From the cell containing the given text, extract its center point as (X, Y) coordinate. 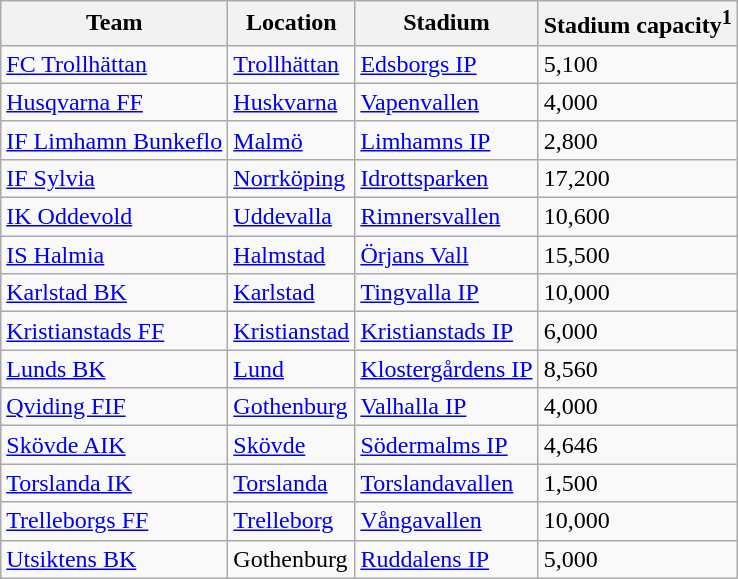
Stadium (446, 24)
Edsborgs IP (446, 64)
17,200 (638, 178)
Location (292, 24)
Huskvarna (292, 102)
IF Limhamn Bunkeflo (114, 140)
Skövde AIK (114, 445)
Södermalms IP (446, 445)
Karlstad BK (114, 293)
Torslandavallen (446, 483)
Kristianstad (292, 331)
Norrköping (292, 178)
6,000 (638, 331)
FC Trollhättan (114, 64)
Karlstad (292, 293)
Lund (292, 369)
Utsiktens BK (114, 559)
Husqvarna FF (114, 102)
Stadium capacity1 (638, 24)
Team (114, 24)
Uddevalla (292, 217)
Kristianstads IP (446, 331)
Kristianstads FF (114, 331)
Ruddalens IP (446, 559)
10,600 (638, 217)
IK Oddevold (114, 217)
1,500 (638, 483)
Rimnersvallen (446, 217)
Halmstad (292, 255)
15,500 (638, 255)
Lunds BK (114, 369)
Vapenvallen (446, 102)
Skövde (292, 445)
IS Halmia (114, 255)
Limhamns IP (446, 140)
4,646 (638, 445)
5,000 (638, 559)
Trelleborg (292, 521)
2,800 (638, 140)
Torslanda IK (114, 483)
Trollhättan (292, 64)
Trelleborgs FF (114, 521)
Idrottsparken (446, 178)
Tingvalla IP (446, 293)
Malmö (292, 140)
Qviding FIF (114, 407)
Vångavallen (446, 521)
Valhalla IP (446, 407)
Klostergårdens IP (446, 369)
IF Sylvia (114, 178)
8,560 (638, 369)
Örjans Vall (446, 255)
5,100 (638, 64)
Torslanda (292, 483)
